Search for the cell housing the specified text and yield its (X, Y) center coordinate. 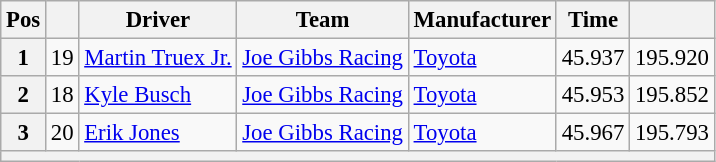
45.953 (592, 95)
195.852 (672, 95)
20 (62, 133)
18 (62, 95)
45.967 (592, 133)
Time (592, 20)
Kyle Busch (158, 95)
195.793 (672, 133)
Manufacturer (482, 20)
Driver (158, 20)
Martin Truex Jr. (158, 58)
195.920 (672, 58)
45.937 (592, 58)
Erik Jones (158, 133)
2 (24, 95)
19 (62, 58)
1 (24, 58)
Pos (24, 20)
Team (322, 20)
3 (24, 133)
